Determine the (X, Y) coordinate at the center of the cell enclosing the given text.  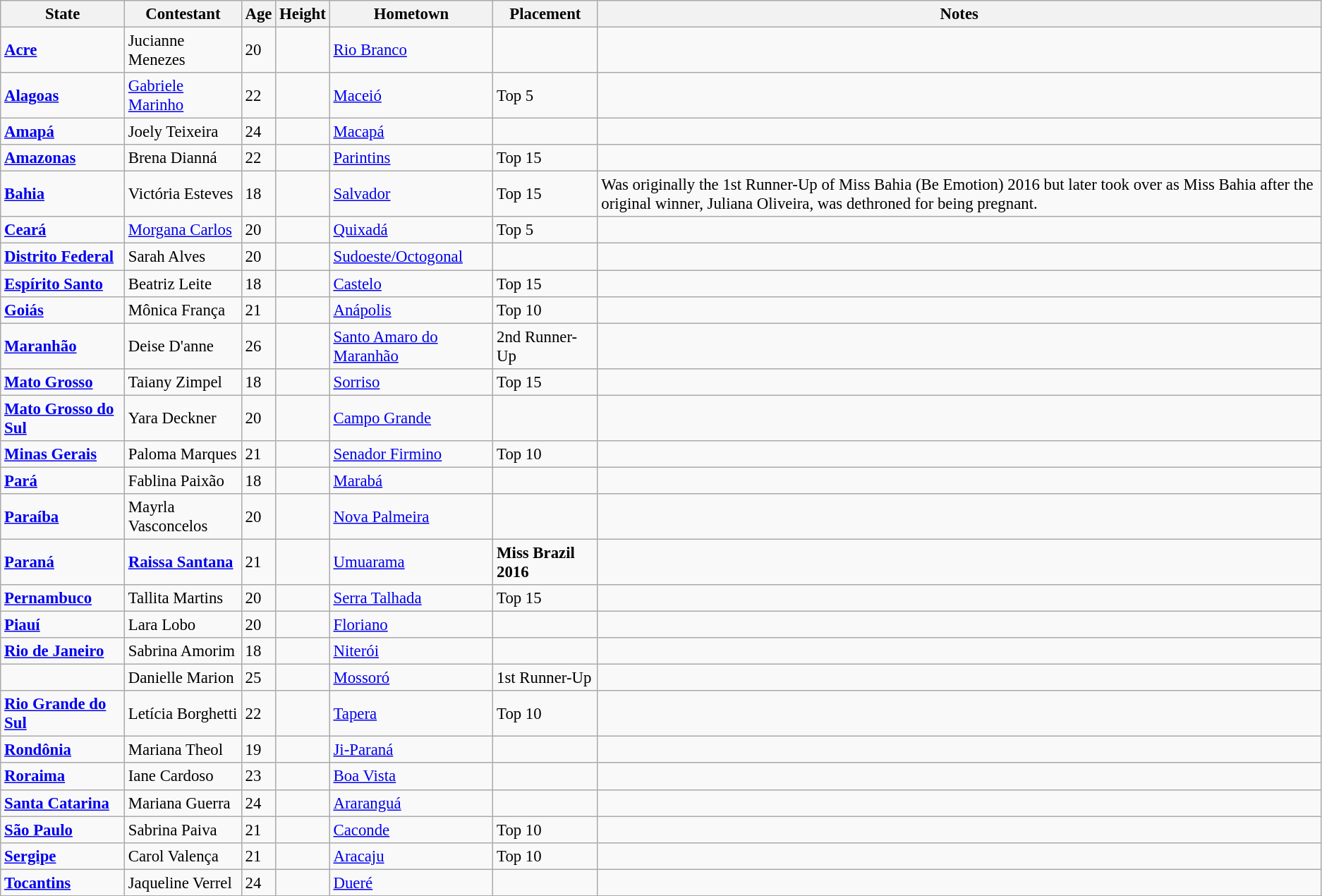
Amapá (63, 132)
São Paulo (63, 830)
Deise D'anne (183, 346)
23 (258, 777)
Salvador (411, 195)
Tocantins (63, 883)
Age (258, 14)
Campo Grande (411, 418)
Quixadá (411, 231)
Mato Grosso (63, 382)
Espírito Santo (63, 284)
Roraima (63, 777)
Placement (545, 14)
Senador Firmino (411, 454)
Aracaju (411, 856)
Paraná (63, 562)
Anápolis (411, 310)
Letícia Borghetti (183, 714)
Carol Valença (183, 856)
Maranhão (63, 346)
Beatriz Leite (183, 284)
Santo Amaro do Maranhão (411, 346)
Jaqueline Verrel (183, 883)
2nd Runner-Up (545, 346)
Distrito Federal (63, 257)
Bahia (63, 195)
Gabriele Marinho (183, 96)
Joely Teixeira (183, 132)
Piauí (63, 625)
Sabrina Amorim (183, 651)
Notes (959, 14)
Mariana Theol (183, 750)
Sudoeste/Octogonal (411, 257)
Mayrla Vasconcelos (183, 516)
26 (258, 346)
Height (303, 14)
Danielle Marion (183, 678)
Caconde (411, 830)
Brena Dianná (183, 158)
Taiany Zimpel (183, 382)
Pará (63, 480)
Parintins (411, 158)
Pernambuco (63, 598)
Fablina Paixão (183, 480)
Umuarama (411, 562)
Castelo (411, 284)
Nova Palmeira (411, 516)
Sergipe (63, 856)
State (63, 14)
Amazonas (63, 158)
Macapá (411, 132)
Maceió (411, 96)
Iane Cardoso (183, 777)
19 (258, 750)
Hometown (411, 14)
Minas Gerais (63, 454)
Boa Vista (411, 777)
Sarah Alves (183, 257)
Paloma Marques (183, 454)
Victória Esteves (183, 195)
Rio de Janeiro (63, 651)
Serra Talhada (411, 598)
Rondônia (63, 750)
Morgana Carlos (183, 231)
Tallita Martins (183, 598)
Araranguá (411, 803)
Tapera (411, 714)
25 (258, 678)
Santa Catarina (63, 803)
Raissa Santana (183, 562)
Yara Deckner (183, 418)
Sorriso (411, 382)
Paraíba (63, 516)
Acre (63, 51)
1st Runner-Up (545, 678)
Goiás (63, 310)
Rio Grande do Sul (63, 714)
Contestant (183, 14)
Sabrina Paiva (183, 830)
Mato Grosso do Sul (63, 418)
Floriano (411, 625)
Ceará (63, 231)
Marabá (411, 480)
Alagoas (63, 96)
Mônica França (183, 310)
Lara Lobo (183, 625)
Rio Branco (411, 51)
Ji-Paraná (411, 750)
Niterói (411, 651)
Miss Brazil 2016 (545, 562)
Jucianne Menezes (183, 51)
Mossoró (411, 678)
Mariana Guerra (183, 803)
Dueré (411, 883)
